Scan for the cell matching the given text and deliver its [x, y] coordinate at center. 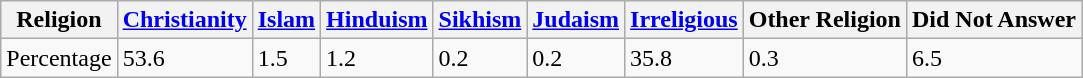
1.5 [286, 58]
6.5 [994, 58]
Judaism [576, 20]
Hinduism [377, 20]
Other Religion [824, 20]
Islam [286, 20]
53.6 [184, 58]
Irreligious [684, 20]
Percentage [59, 58]
35.8 [684, 58]
Sikhism [480, 20]
Did Not Answer [994, 20]
1.2 [377, 58]
0.3 [824, 58]
Religion [59, 20]
Christianity [184, 20]
